Extract the (X, Y) coordinate from the center of the cell holding the provided text.  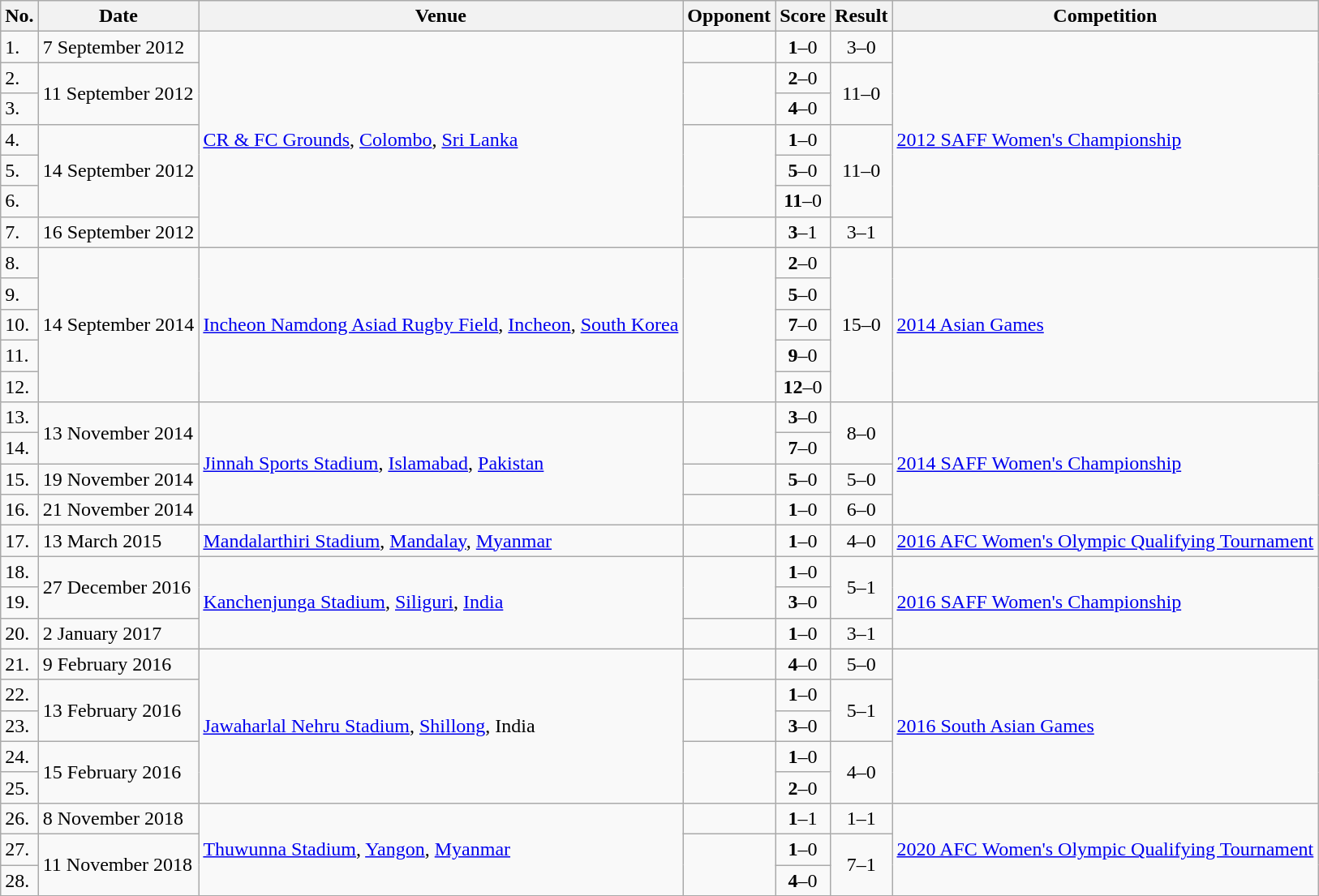
19 November 2014 (118, 479)
7–1 (861, 864)
8 November 2018 (118, 818)
11 September 2012 (118, 93)
3. (19, 109)
14 September 2014 (118, 324)
Date (118, 16)
9. (19, 294)
28. (19, 880)
CR & FC Grounds, Colombo, Sri Lanka (441, 139)
15 February 2016 (118, 772)
6–0 (861, 510)
26. (19, 818)
11. (19, 355)
17. (19, 541)
9–0 (803, 355)
Venue (441, 16)
12–0 (803, 387)
2 January 2017 (118, 633)
16. (19, 510)
2020 AFC Women's Olympic Qualifying Tournament (1105, 849)
No. (19, 16)
2012 SAFF Women's Championship (1105, 139)
2. (19, 78)
14 September 2012 (118, 170)
23. (19, 726)
2014 Asian Games (1105, 324)
2014 SAFF Women's Championship (1105, 464)
2016 South Asian Games (1105, 726)
Score (803, 16)
10. (19, 324)
2016 SAFF Women's Championship (1105, 602)
Competition (1105, 16)
22. (19, 695)
27 December 2016 (118, 587)
8–0 (861, 433)
15. (19, 479)
7. (19, 232)
15–0 (861, 324)
20. (19, 633)
14. (19, 448)
4. (19, 139)
18. (19, 572)
13 March 2015 (118, 541)
7 September 2012 (118, 47)
25. (19, 787)
16 September 2012 (118, 232)
27. (19, 849)
Jinnah Sports Stadium, Islamabad, Pakistan (441, 464)
Incheon Namdong Asiad Rugby Field, Incheon, South Korea (441, 324)
5. (19, 170)
13 November 2014 (118, 433)
Jawaharlal Nehru Stadium, Shillong, India (441, 726)
Thuwunna Stadium, Yangon, Myanmar (441, 849)
Result (861, 16)
12. (19, 387)
2016 AFC Women's Olympic Qualifying Tournament (1105, 541)
6. (19, 201)
13. (19, 418)
Opponent (729, 16)
13 February 2016 (118, 710)
1. (19, 47)
9 February 2016 (118, 664)
Mandalarthiri Stadium, Mandalay, Myanmar (441, 541)
24. (19, 757)
8. (19, 263)
21 November 2014 (118, 510)
Kanchenjunga Stadium, Siliguri, India (441, 602)
11 November 2018 (118, 864)
21. (19, 664)
19. (19, 602)
